Provide the (x, y) coordinate of the cell's center where the given text is located.  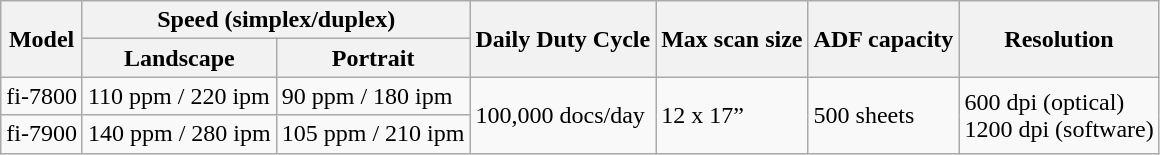
600 dpi (optical)1200 dpi (software) (1059, 115)
Daily Duty Cycle (563, 39)
140 ppm / 280 ipm (179, 134)
Max scan size (732, 39)
500 sheets (884, 115)
105 ppm / 210 ipm (373, 134)
fi-7900 (42, 134)
100,000 docs/day (563, 115)
12 x 17” (732, 115)
fi-7800 (42, 96)
Speed (simplex/duplex) (276, 20)
110 ppm / 220 ipm (179, 96)
Resolution (1059, 39)
90 ppm / 180 ipm (373, 96)
Landscape (179, 58)
ADF capacity (884, 39)
Model (42, 39)
Portrait (373, 58)
